Determine the [X, Y] coordinate at the center of the cell enclosing the given text.  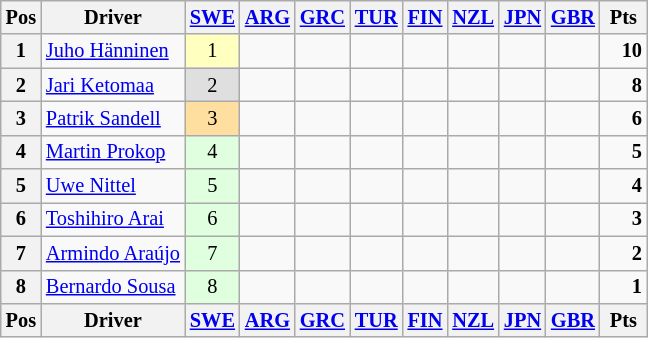
Jari Ketomaa [113, 85]
10 [624, 51]
Toshihiro Arai [113, 219]
Bernardo Sousa [113, 287]
Armindo Araújo [113, 253]
Juho Hänninen [113, 51]
Martin Prokop [113, 152]
Patrik Sandell [113, 118]
Uwe Nittel [113, 186]
